Determine the (x, y) coordinate at the center of the cell enclosing the given text.  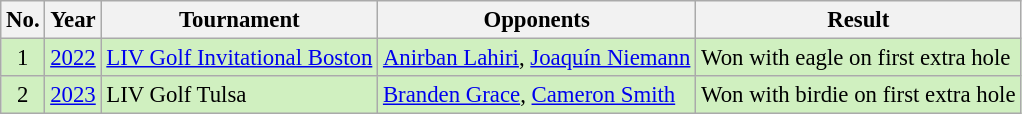
Tournament (240, 20)
2 (23, 95)
Year (73, 20)
2022 (73, 58)
No. (23, 20)
1 (23, 58)
LIV Golf Invitational Boston (240, 58)
Branden Grace, Cameron Smith (537, 95)
Anirban Lahiri, Joaquín Niemann (537, 58)
2023 (73, 95)
Won with birdie on first extra hole (858, 95)
LIV Golf Tulsa (240, 95)
Result (858, 20)
Won with eagle on first extra hole (858, 58)
Opponents (537, 20)
